Identify which cell holds the provided text, then report its (x, y) central coordinate. 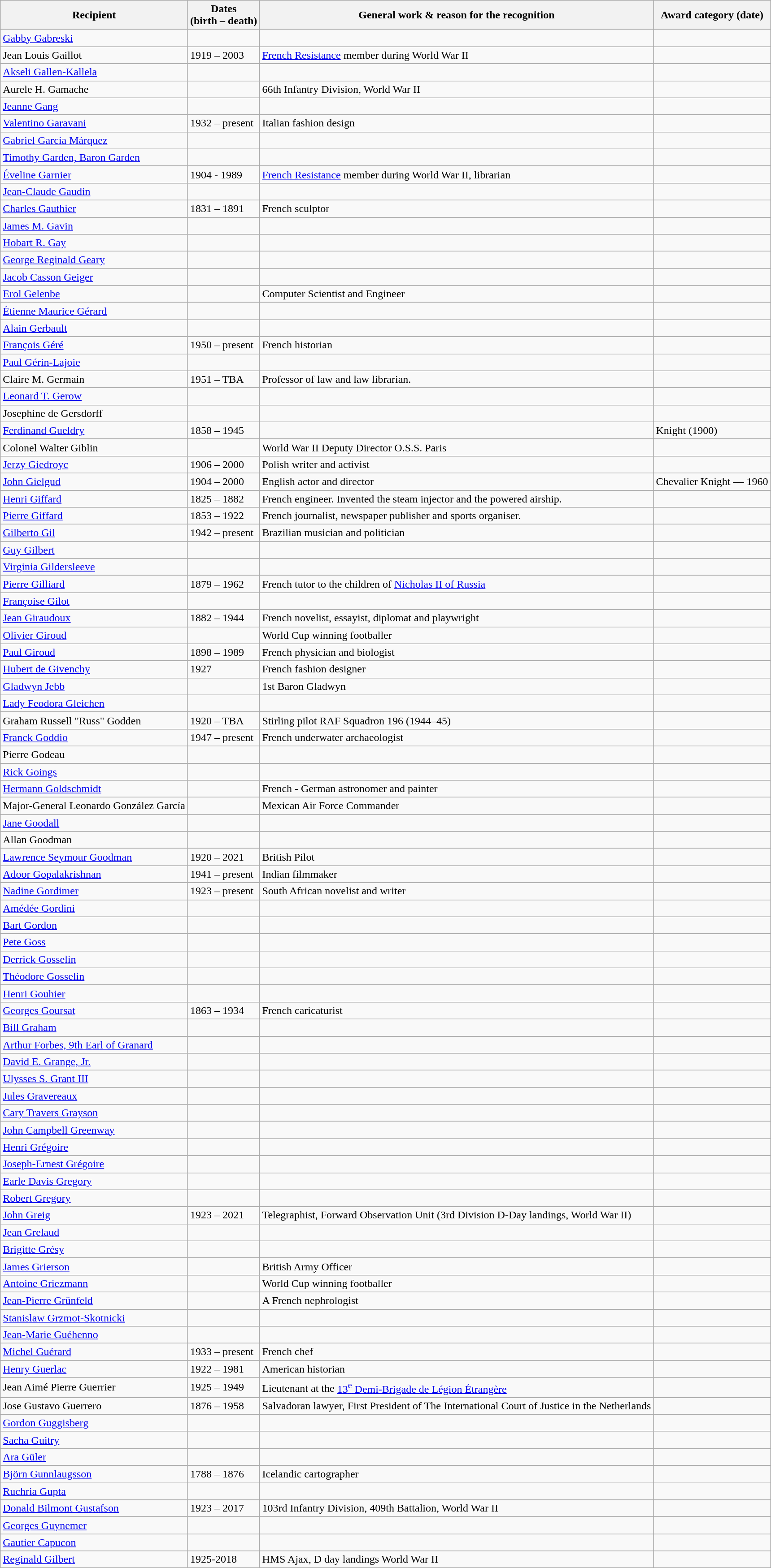
Stanislaw Grzmot-Skotnicki (94, 1317)
Award category (date) (712, 15)
John Greig (94, 1215)
1925 – 1949 (223, 1388)
1923 – present (223, 891)
Mexican Air Force Commander (457, 806)
Ruchria Gupta (94, 1491)
1920 – 2021 (223, 857)
1898 – 1989 (223, 652)
French - German astronomer and painter (457, 789)
Éveline Garnier (94, 174)
1919 – 2003 (223, 55)
1923 – 2021 (223, 1215)
1942 – present (223, 533)
1922 – 1981 (223, 1369)
Recipient (94, 15)
French journalist, newspaper publisher and sports organiser. (457, 516)
Gautier Capucon (94, 1542)
Dates(birth – death) (223, 15)
Josephine de Gersdorff (94, 413)
Allan Goodman (94, 840)
1904 - 1989 (223, 174)
Cary Travers Grayson (94, 1113)
World War II Deputy Director O.S.S. Paris (457, 447)
Arthur Forbes, 9th Earl of Granard (94, 1045)
General work & reason for the recognition (457, 15)
Erol Gelenbe (94, 294)
Donald Bilmont Gustafson (94, 1508)
Théodore Gosselin (94, 976)
Hubert de Givenchy (94, 669)
Pete Goss (94, 942)
A French nephrologist (457, 1300)
1863 – 1934 (223, 1010)
103rd Infantry Division, 409th Battalion, World War II (457, 1508)
British Army Officer (457, 1266)
French historian (457, 345)
French physician and biologist (457, 652)
Joseph-Ernest Grégoire (94, 1164)
Timothy Garden, Baron Garden (94, 157)
Georges Goursat (94, 1010)
Björn Gunnlaugsson (94, 1474)
Valentino Garavani (94, 123)
1947 – present (223, 737)
1925-2018 (223, 1559)
Rick Goings (94, 771)
French novelist, essayist, diplomat and playwright (457, 618)
Akseli Gallen-Kallela (94, 72)
Icelandic cartographer (457, 1474)
Jean-Marie Guéhenno (94, 1335)
Lieutenant at the 13e Demi-Brigade de Légion Étrangère (457, 1388)
James Grierson (94, 1266)
Gabby Gabreski (94, 38)
1923 – 2017 (223, 1508)
Robert Gregory (94, 1198)
Jean-Claude Gaudin (94, 191)
Alain Gerbault (94, 328)
English actor and director (457, 481)
Bill Graham (94, 1027)
Colonel Walter Giblin (94, 447)
Amédée Gordini (94, 908)
Georges Guynemer (94, 1525)
1951 – TBA (223, 379)
Jean Aimé Pierre Guerrier (94, 1388)
Adoor Gopalakrishnan (94, 874)
Aurele H. Gamache (94, 89)
Graham Russell "Russ" Godden (94, 720)
Ulysses S. Grant III (94, 1079)
Italian fashion design (457, 123)
John Campbell Greenway (94, 1130)
Jean Giraudoux (94, 618)
Brigitte Grésy (94, 1249)
Paul Giroud (94, 652)
Françoise Gilot (94, 601)
Chevalier Knight — 1960 (712, 481)
Henri Giffard (94, 499)
Franck Goddio (94, 737)
Jean Louis Gaillot (94, 55)
1876 – 1958 (223, 1406)
Brazilian musician and politician (457, 533)
Virginia Gildersleeve (94, 567)
HMS Ajax, D day landings World War II (457, 1559)
French Resistance member during World War II (457, 55)
Henri Grégoire (94, 1147)
South African novelist and writer (457, 891)
Gabriel García Márquez (94, 140)
Sacha Guitry (94, 1440)
Pierre Giffard (94, 516)
Polish writer and activist (457, 464)
Jacob Casson Geiger (94, 277)
1904 – 2000 (223, 481)
1950 – present (223, 345)
Antoine Griezmann (94, 1283)
Major-General Leonardo González García (94, 806)
French underwater archaeologist (457, 737)
1882 – 1944 (223, 618)
Salvadoran lawyer, First President of The International Court of Justice in the Netherlands (457, 1406)
French chef (457, 1352)
Jean Grelaud (94, 1232)
Stirling pilot RAF Squadron 196 (1944–45) (457, 720)
French engineer. Invented the steam injector and the powered airship. (457, 499)
British Pilot (457, 857)
Jerzy Giedroyc (94, 464)
Michel Guérard (94, 1352)
1932 – present (223, 123)
Indian filmmaker (457, 874)
Reginald Gilbert (94, 1559)
Bart Gordon (94, 925)
Ferdinand Gueldry (94, 430)
Computer Scientist and Engineer (457, 294)
Gladwyn Jebb (94, 686)
Jeanne Gang (94, 106)
Étienne Maurice Gérard (94, 311)
Gordon Guggisberg (94, 1423)
Claire M. Germain (94, 379)
Leonard T. Gerow (94, 396)
1788 – 1876 (223, 1474)
French sculptor (457, 208)
1st Baron Gladwyn (457, 686)
Jane Goodall (94, 823)
Lady Feodora Gleichen (94, 703)
Lawrence Seymour Goodman (94, 857)
Jean-Pierre Grünfeld (94, 1300)
Hermann Goldschmidt (94, 789)
1927 (223, 669)
1831 – 1891 (223, 208)
Charles Gauthier (94, 208)
French Resistance member during World War II, librarian (457, 174)
Derrick Gosselin (94, 959)
Ara Güler (94, 1457)
Gilberto Gil (94, 533)
Jules Gravereaux (94, 1096)
1825 – 1882 (223, 499)
Jose Gustavo Guerrero (94, 1406)
François Géré (94, 345)
Olivier Giroud (94, 635)
Professor of law and law librarian. (457, 379)
Pierre Gilliard (94, 584)
Pierre Godeau (94, 754)
1853 – 1922 (223, 516)
1858 – 1945 (223, 430)
1933 – present (223, 1352)
Henri Gouhier (94, 993)
French caricaturist (457, 1010)
David E. Grange, Jr. (94, 1062)
1906 – 2000 (223, 464)
1941 – present (223, 874)
Nadine Gordimer (94, 891)
Guy Gilbert (94, 550)
Earle Davis Gregory (94, 1181)
Knight (1900) (712, 430)
French tutor to the children of Nicholas II of Russia (457, 584)
1879 – 1962 (223, 584)
Henry Guerlac (94, 1369)
American historian (457, 1369)
James M. Gavin (94, 225)
John Gielgud (94, 481)
66th Infantry Division, World War II (457, 89)
Paul Gérin-Lajoie (94, 362)
1920 – TBA (223, 720)
French fashion designer (457, 669)
George Reginald Geary (94, 260)
Telegraphist, Forward Observation Unit (3rd Division D-Day landings, World War II) (457, 1215)
Hobart R. Gay (94, 243)
